Capture the cell that displays the provided text and extract its [x, y] central coordinate. 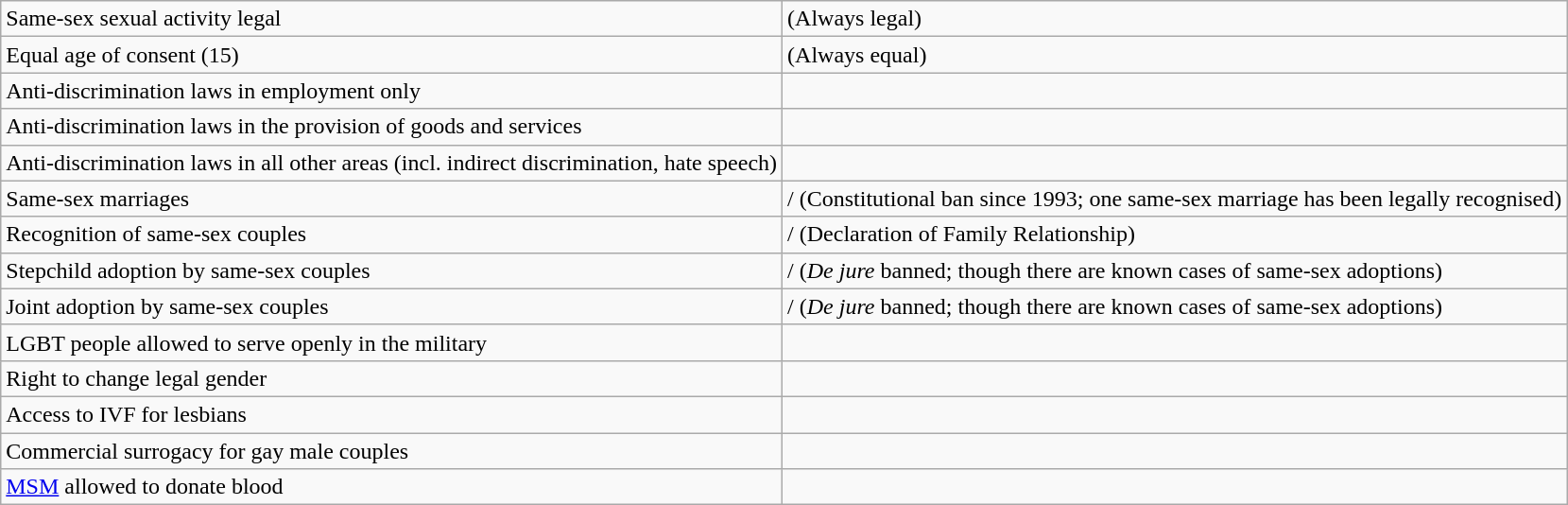
Commercial surrogacy for gay male couples [391, 451]
(Always legal) [1175, 19]
Stepchild adoption by same-sex couples [391, 270]
Right to change legal gender [391, 378]
Anti-discrimination laws in all other areas (incl. indirect discrimination, hate speech) [391, 163]
Same-sex marriages [391, 199]
/ (Constitutional ban since 1993; one same-sex marriage has been legally recognised) [1175, 199]
LGBT people allowed to serve openly in the military [391, 342]
Same-sex sexual activity legal [391, 19]
Anti-discrimination laws in the provision of goods and services [391, 127]
Joint adoption by same-sex couples [391, 306]
(Always equal) [1175, 55]
Equal age of consent (15) [391, 55]
MSM allowed to donate blood [391, 487]
Anti-discrimination laws in employment only [391, 91]
/ (Declaration of Family Relationship) [1175, 235]
Access to IVF for lesbians [391, 414]
Recognition of same-sex couples [391, 235]
